Determine the [x, y] coordinate at the center of the cell enclosing the given text.  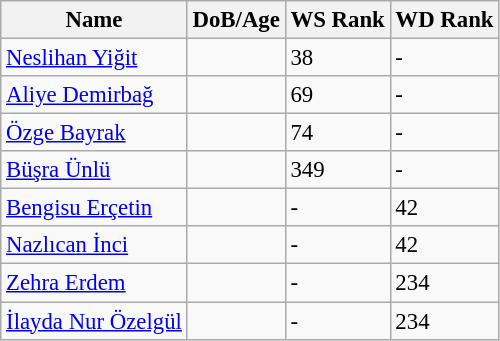
74 [338, 133]
Özge Bayrak [94, 133]
Name [94, 20]
WS Rank [338, 20]
Zehra Erdem [94, 283]
69 [338, 95]
38 [338, 58]
İlayda Nur Özelgül [94, 321]
Aliye Demirbağ [94, 95]
Nazlıcan İnci [94, 245]
Bengisu Erçetin [94, 208]
DoB/Age [236, 20]
349 [338, 170]
Büşra Ünlü [94, 170]
WD Rank [444, 20]
Neslihan Yiğit [94, 58]
